Identify which cell holds the provided text, then report its (x, y) central coordinate. 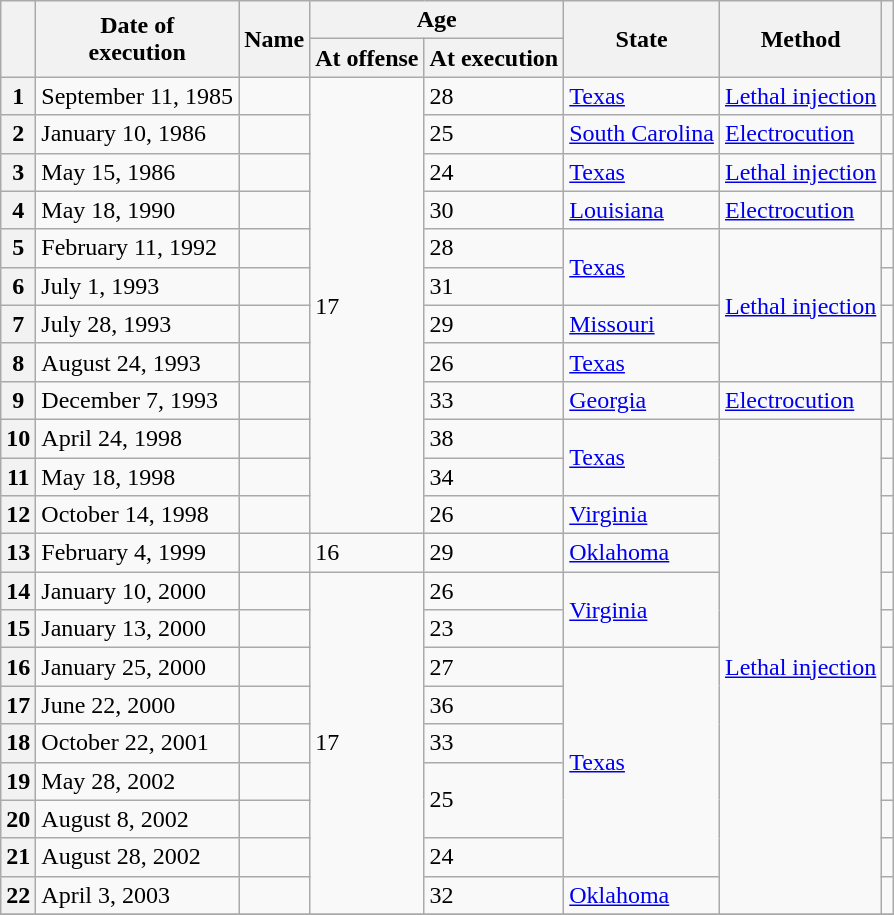
July 28, 1993 (138, 324)
South Carolina (642, 134)
February 4, 1999 (138, 553)
July 1, 1993 (138, 286)
8 (18, 362)
April 3, 2003 (138, 895)
27 (494, 667)
August 28, 2002 (138, 857)
22 (18, 895)
11 (18, 477)
32 (494, 895)
At offense (367, 58)
34 (494, 477)
23 (494, 629)
10 (18, 438)
At execution (494, 58)
Missouri (642, 324)
June 22, 2000 (138, 705)
3 (18, 172)
18 (18, 743)
19 (18, 781)
36 (494, 705)
April 24, 1998 (138, 438)
January 10, 1986 (138, 134)
October 14, 1998 (138, 515)
15 (18, 629)
May 18, 1990 (138, 210)
Method (800, 39)
12 (18, 515)
9 (18, 400)
21 (18, 857)
14 (18, 591)
13 (18, 553)
October 22, 2001 (138, 743)
State (642, 39)
1 (18, 96)
May 15, 1986 (138, 172)
August 24, 1993 (138, 362)
20 (18, 819)
2 (18, 134)
August 8, 2002 (138, 819)
January 10, 2000 (138, 591)
January 13, 2000 (138, 629)
38 (494, 438)
30 (494, 210)
Date ofexecution (138, 39)
7 (18, 324)
5 (18, 248)
4 (18, 210)
September 11, 1985 (138, 96)
January 25, 2000 (138, 667)
May 28, 2002 (138, 781)
Name (274, 39)
Age (437, 20)
6 (18, 286)
May 18, 1998 (138, 477)
Georgia (642, 400)
Louisiana (642, 210)
December 7, 1993 (138, 400)
February 11, 1992 (138, 248)
31 (494, 286)
